Identify which cell holds the provided text, then report its (x, y) central coordinate. 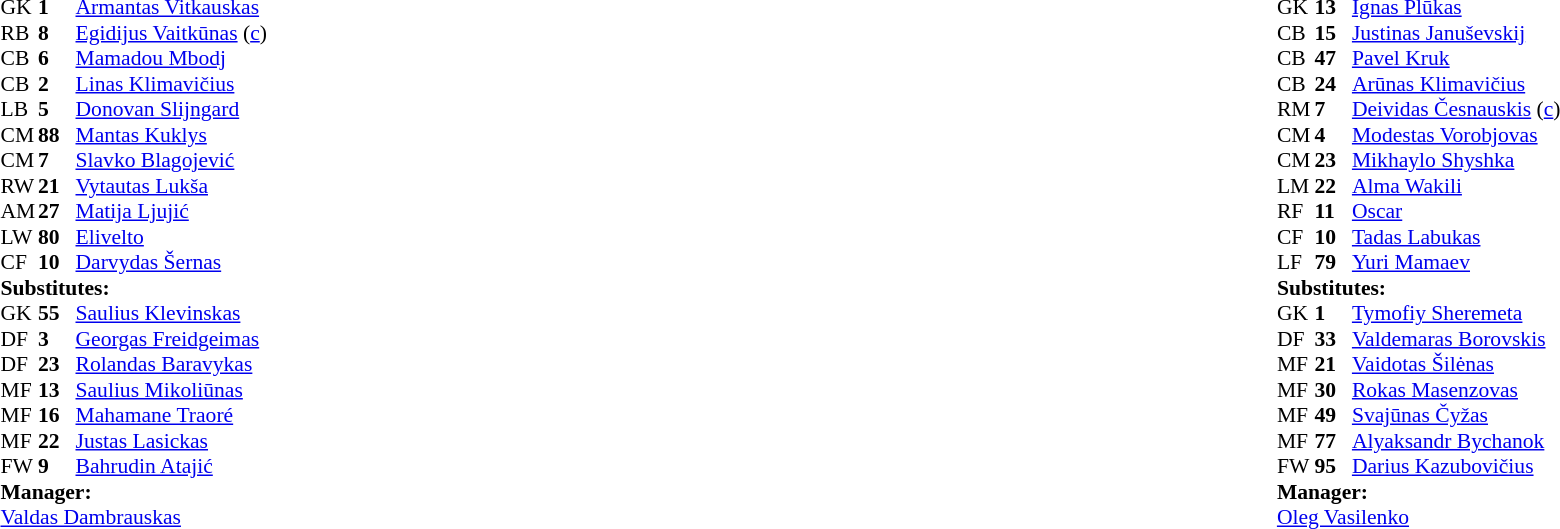
Justas Lasickas (172, 441)
Mahamane Traoré (172, 415)
RF (1296, 211)
27 (57, 211)
Bahrudin Atajić (172, 467)
Mantas Kuklys (172, 135)
Linas Klimavičius (172, 84)
Mamadou Mbodj (172, 59)
5 (57, 109)
16 (57, 415)
33 (1333, 339)
49 (1333, 415)
4 (1333, 135)
9 (57, 467)
80 (57, 237)
LM (1296, 186)
RW (19, 186)
24 (1333, 84)
Vytautas Lukša (172, 186)
RB (19, 33)
Elivelto (172, 237)
Slavko Blagojević (172, 161)
2 (57, 84)
Egidijus Vaitkūnas (c) (172, 33)
LW (19, 237)
1 (1333, 313)
6 (57, 59)
15 (1333, 33)
Darvydas Šernas (172, 263)
88 (57, 135)
3 (57, 339)
RM (1296, 109)
Matija Ljujić (172, 211)
Rolandas Baravykas (172, 365)
AM (19, 211)
LF (1296, 263)
Donovan Slijngard (172, 109)
30 (1333, 390)
47 (1333, 59)
11 (1333, 211)
LB (19, 109)
55 (57, 313)
Manager: (133, 492)
Substitutes: (133, 288)
13 (57, 390)
79 (1333, 263)
8 (57, 33)
77 (1333, 441)
95 (1333, 467)
Saulius Klevinskas (172, 313)
Saulius Mikoliūnas (172, 390)
Georgas Freidgeimas (172, 339)
